Scan for the cell matching the given text and deliver its [X, Y] coordinate at center. 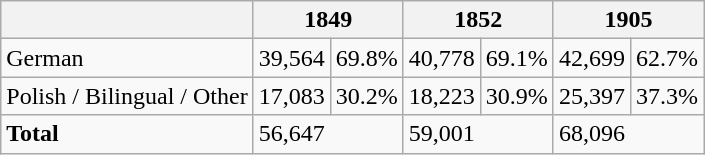
Total [127, 134]
42,699 [592, 58]
37.3% [666, 96]
68,096 [628, 134]
39,564 [292, 58]
1849 [328, 20]
56,647 [328, 134]
17,083 [292, 96]
1905 [628, 20]
German [127, 58]
25,397 [592, 96]
62.7% [666, 58]
1852 [478, 20]
30.9% [516, 96]
30.2% [366, 96]
40,778 [442, 58]
59,001 [478, 134]
Polish / Bilingual / Other [127, 96]
69.1% [516, 58]
69.8% [366, 58]
18,223 [442, 96]
